Locate the cell with the specified text and output its [x, y] center coordinate. 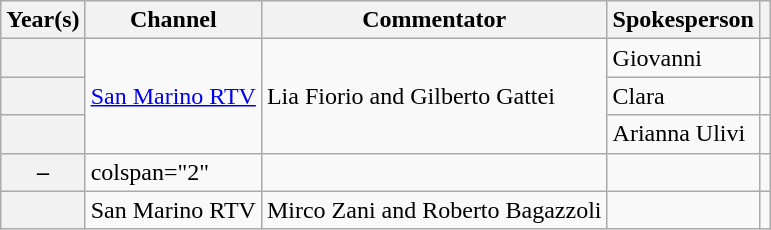
Mirco Zani and Roberto Bagazzoli [434, 210]
colspan="2" [173, 172]
Arianna Ulivi [683, 134]
Spokesperson [683, 20]
Lia Fiorio and Gilberto Gattei [434, 96]
Year(s) [43, 20]
Commentator [434, 20]
Clara [683, 96]
Channel [173, 20]
– [43, 172]
Giovanni [683, 58]
